Output the [X, Y] coordinate of the center of the cell containing the given text.  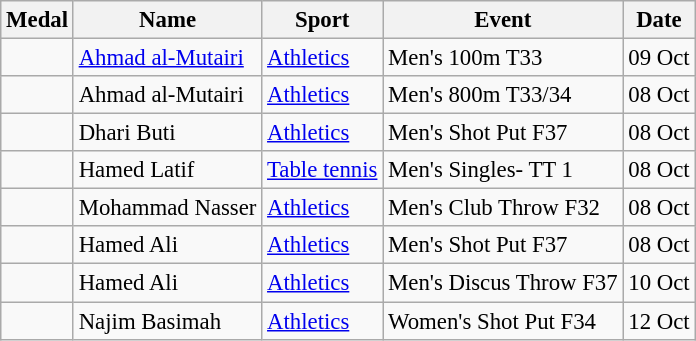
Name [167, 20]
12 Oct [659, 321]
Women's Shot Put F34 [503, 321]
Date [659, 20]
10 Oct [659, 283]
Medal [38, 20]
Men's Discus Throw F37 [503, 283]
Event [503, 20]
Men's Singles- TT 1 [503, 170]
Hamed Latif [167, 170]
Men's 800m T33/34 [503, 95]
Najim Basimah [167, 321]
09 Oct [659, 58]
Men's 100m T33 [503, 58]
Sport [322, 20]
Mohammad Nasser [167, 208]
Dhari Buti [167, 133]
Men's Club Throw F32 [503, 208]
Table tennis [322, 170]
